Pinpoint the cell where the given text exists, returning its [x, y] midpoint coordinate. 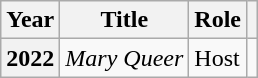
Host [218, 58]
Role [218, 20]
Year [30, 20]
Title [124, 20]
Mary Queer [124, 58]
2022 [30, 58]
